Identify which cell holds the provided text, then report its (x, y) central coordinate. 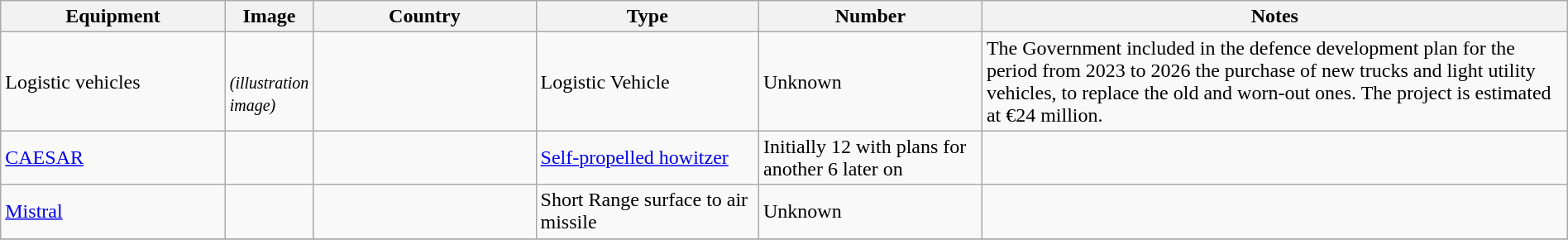
Equipment (112, 17)
Image (270, 17)
Logistic Vehicle (648, 81)
Mistral (112, 212)
Type (648, 17)
(illustration image) (270, 81)
Short Range surface to air missile (648, 212)
Notes (1274, 17)
Logistic vehicles (112, 81)
CAESAR (112, 157)
Self-propelled howitzer (648, 157)
Number (871, 17)
Country (425, 17)
Initially 12 with plans for another 6 later on (871, 157)
